Determine the [X, Y] coordinate at the center of the cell enclosing the given text.  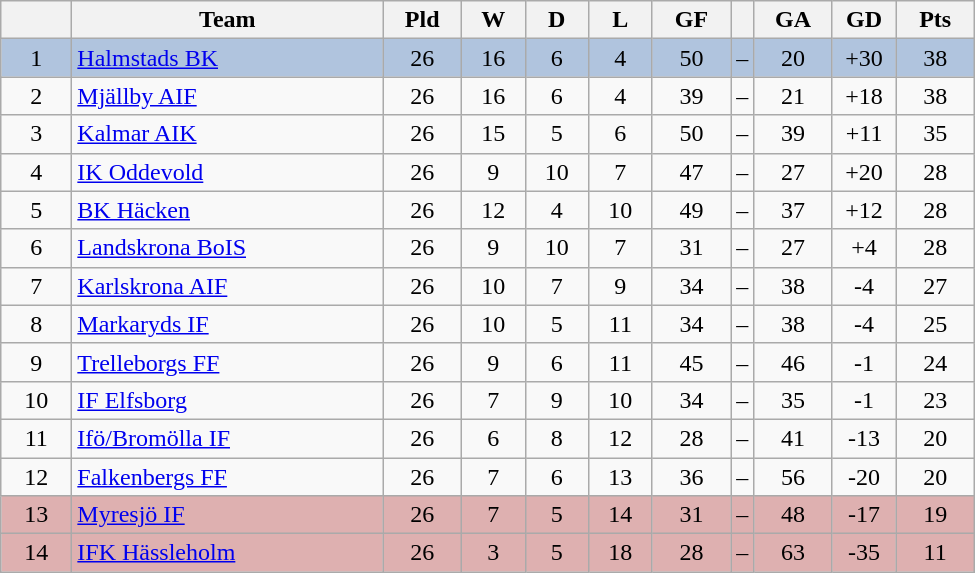
+30 [864, 58]
W [493, 20]
41 [794, 438]
IF Elfsborg [228, 400]
Karlskrona AIF [228, 286]
2 [36, 96]
Trelleborgs FF [228, 362]
1 [36, 58]
21 [794, 96]
48 [794, 515]
+12 [864, 210]
Ifö/Bromölla IF [228, 438]
Markaryds IF [228, 324]
45 [692, 362]
63 [794, 553]
37 [794, 210]
GF [692, 20]
-17 [864, 515]
IFK Hässleholm [228, 553]
Pts [936, 20]
Team [228, 20]
19 [936, 515]
GA [794, 20]
Mjällby AIF [228, 96]
47 [692, 172]
23 [936, 400]
+18 [864, 96]
56 [794, 477]
25 [936, 324]
24 [936, 362]
D [557, 20]
Myresjö IF [228, 515]
L [621, 20]
Pld [422, 20]
+11 [864, 134]
Falkenbergs FF [228, 477]
36 [692, 477]
+4 [864, 248]
-20 [864, 477]
IK Oddevold [228, 172]
+20 [864, 172]
GD [864, 20]
Landskrona BoIS [228, 248]
-35 [864, 553]
15 [493, 134]
18 [621, 553]
46 [794, 362]
49 [692, 210]
Kalmar AIK [228, 134]
Halmstads BK [228, 58]
BK Häcken [228, 210]
-13 [864, 438]
